Locate the cell with the specified text and output its [X, Y] center coordinate. 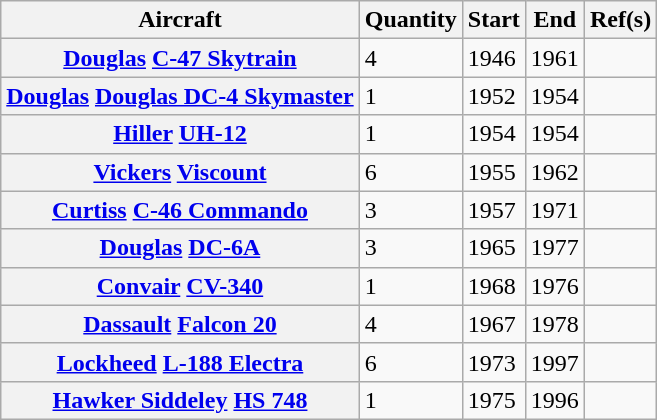
1952 [494, 96]
Douglas C-47 Skytrain [180, 58]
End [554, 20]
Douglas Douglas DC-4 Skymaster [180, 96]
1971 [554, 210]
Vickers Viscount [180, 172]
1997 [554, 362]
1977 [554, 248]
1967 [494, 324]
1973 [494, 362]
Convair CV-340 [180, 286]
Hawker Siddeley HS 748 [180, 400]
1961 [554, 58]
Start [494, 20]
1968 [494, 286]
1996 [554, 400]
Douglas DC-6A [180, 248]
Quantity [410, 20]
1957 [494, 210]
1965 [494, 248]
1978 [554, 324]
Dassault Falcon 20 [180, 324]
Curtiss C-46 Commando [180, 210]
Lockheed L-188 Electra [180, 362]
Hiller UH-12 [180, 134]
Ref(s) [620, 20]
1946 [494, 58]
1962 [554, 172]
Aircraft [180, 20]
1976 [554, 286]
1955 [494, 172]
1975 [494, 400]
